Output the [X, Y] coordinate of the center of the cell containing the given text.  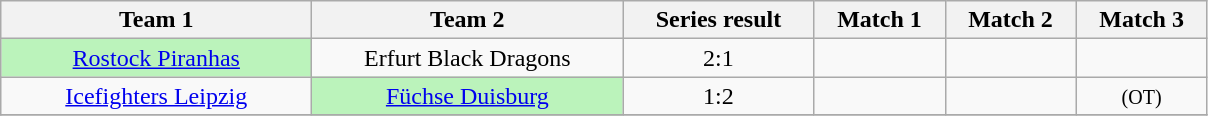
Erfurt Black Dragons [468, 58]
Icefighters Leipzig [156, 96]
1:2 [718, 96]
Series result [718, 20]
2:1 [718, 58]
Rostock Piranhas [156, 58]
Match 1 [880, 20]
Team 1 [156, 20]
Füchse Duisburg [468, 96]
Match 3 [1142, 20]
Match 2 [1010, 20]
(OT) [1142, 96]
Team 2 [468, 20]
